Find where the given text appears and provide that cell's center as (x, y) coordinate. 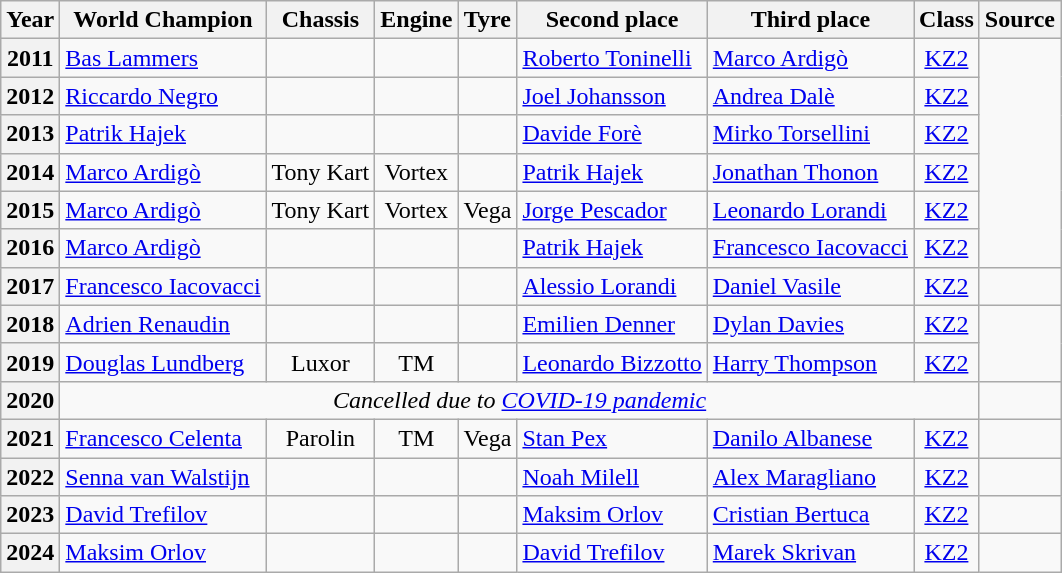
2011 (30, 58)
Cristian Bertuca (810, 515)
Andrea Dalè (810, 96)
2020 (30, 400)
Mirko Torsellini (810, 134)
Harry Thompson (810, 362)
Cancelled due to COVID-19 pandemic (520, 400)
2017 (30, 286)
Class (947, 20)
Noah Milell (612, 477)
2019 (30, 362)
2013 (30, 134)
2024 (30, 553)
Parolin (320, 438)
2015 (30, 210)
Leonardo Lorandi (810, 210)
Alex Maragliano (810, 477)
Bas Lammers (163, 58)
2014 (30, 172)
2021 (30, 438)
Alessio Lorandi (612, 286)
2023 (30, 515)
Roberto Toninelli (612, 58)
Jorge Pescador (612, 210)
Leonardo Bizzotto (612, 362)
Stan Pex (612, 438)
Year (30, 20)
Emilien Denner (612, 324)
Third place (810, 20)
Source (1020, 20)
Tyre (488, 20)
Daniel Vasile (810, 286)
2018 (30, 324)
2012 (30, 96)
Francesco Celenta (163, 438)
Joel Johansson (612, 96)
2022 (30, 477)
Danilo Albanese (810, 438)
2016 (30, 248)
Senna van Walstijn (163, 477)
Chassis (320, 20)
Marek Skrivan (810, 553)
Douglas Lundberg (163, 362)
Dylan Davies (810, 324)
Jonathan Thonon (810, 172)
Luxor (320, 362)
Second place (612, 20)
World Champion (163, 20)
Riccardo Negro (163, 96)
Davide Forè (612, 134)
Engine (416, 20)
Adrien Renaudin (163, 324)
